Capture the cell that displays the provided text and extract its [X, Y] central coordinate. 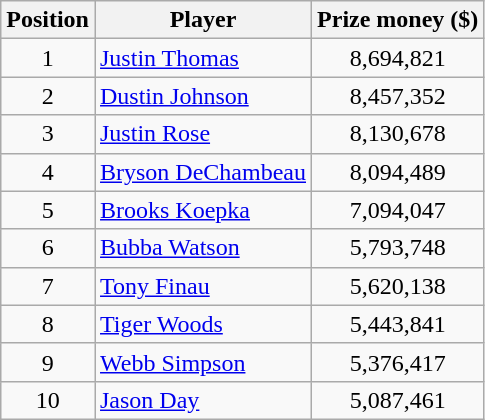
Brooks Koepka [202, 210]
3 [48, 134]
8,694,821 [398, 58]
Jason Day [202, 400]
Position [48, 20]
Justin Rose [202, 134]
Bryson DeChambeau [202, 172]
2 [48, 96]
6 [48, 248]
Webb Simpson [202, 362]
5 [48, 210]
8,130,678 [398, 134]
5,793,748 [398, 248]
9 [48, 362]
8,094,489 [398, 172]
10 [48, 400]
7 [48, 286]
8 [48, 324]
4 [48, 172]
5,443,841 [398, 324]
Prize money ($) [398, 20]
8,457,352 [398, 96]
Dustin Johnson [202, 96]
Player [202, 20]
Justin Thomas [202, 58]
5,087,461 [398, 400]
Tiger Woods [202, 324]
1 [48, 58]
Tony Finau [202, 286]
5,376,417 [398, 362]
7,094,047 [398, 210]
Bubba Watson [202, 248]
5,620,138 [398, 286]
